Search for the cell housing the specified text and yield its [x, y] center coordinate. 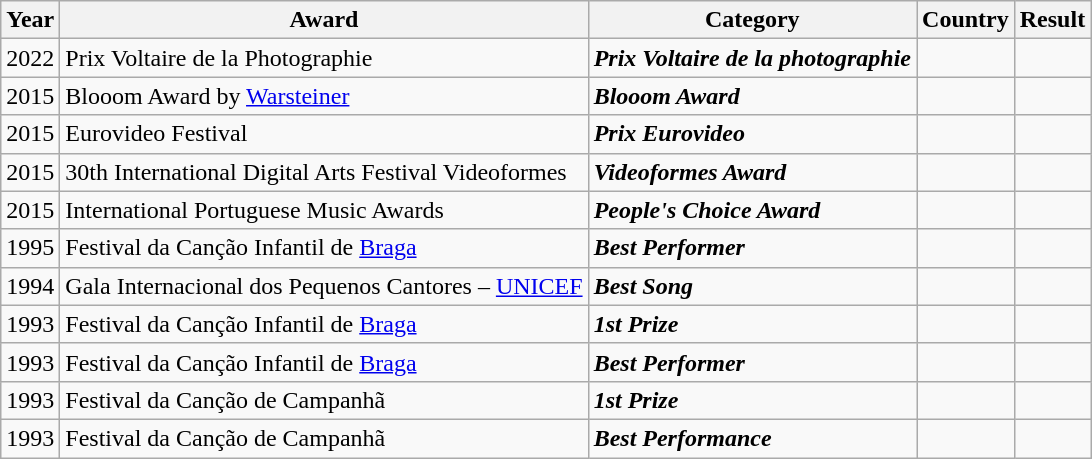
Prix Eurovideo [752, 134]
People's Choice Award [752, 210]
2022 [30, 58]
Award [324, 20]
Videoformes Award [752, 172]
Blooom Award by Warsteiner [324, 96]
Prix Voltaire de la photographie [752, 58]
Category [752, 20]
1995 [30, 248]
International Portuguese Music Awards [324, 210]
Best Song [752, 286]
Best Performance [752, 438]
1994 [30, 286]
30th International Digital Arts Festival Videoformes [324, 172]
Year [30, 20]
Prix Voltaire de la Photographie [324, 58]
Blooom Award [752, 96]
Country [966, 20]
Eurovideo Festival [324, 134]
Result [1052, 20]
Gala Internacional dos Pequenos Cantores – UNICEF [324, 286]
